Pinpoint the cell where the given text exists, returning its (x, y) midpoint coordinate. 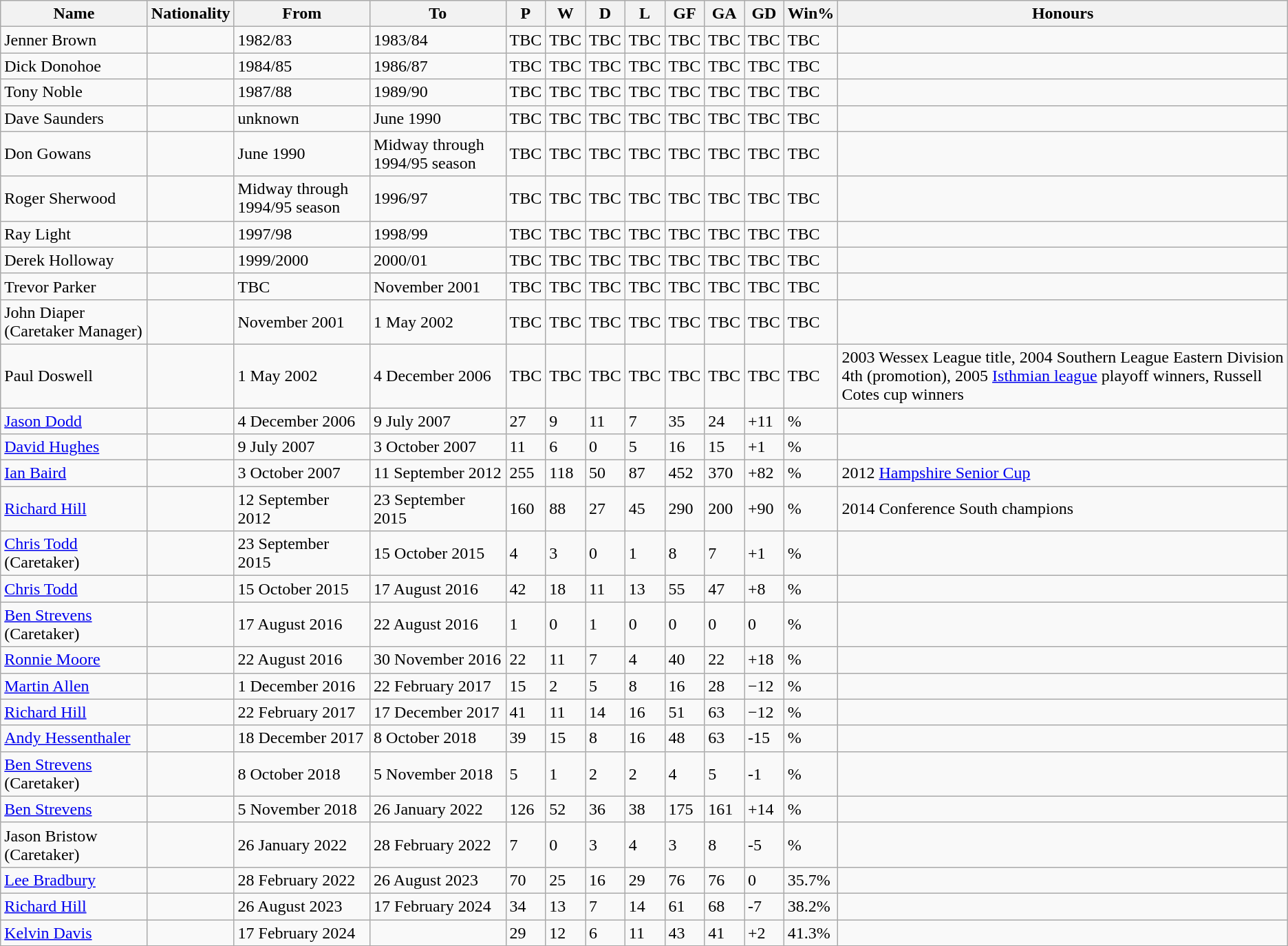
2003 Wessex League title, 2004 Southern League Eastern Division 4th (promotion), 2005 Isthmian league playoff winners, Russell Cotes cup winners (1062, 376)
John Diaper (Caretaker Manager) (74, 322)
255 (526, 473)
70 (526, 880)
-1 (764, 773)
52 (566, 809)
Kelvin Davis (74, 932)
55 (685, 589)
Name (74, 14)
D (605, 14)
+18 (764, 660)
161 (724, 809)
35 (685, 420)
452 (685, 473)
1999/2000 (302, 260)
88 (566, 509)
41.3% (811, 932)
1982/83 (302, 40)
28 (724, 686)
45 (645, 509)
30 November 2016 (438, 660)
1996/97 (438, 198)
18 (566, 589)
1986/87 (438, 66)
370 (724, 473)
12 September 2012 (302, 509)
68 (724, 906)
35.7% (811, 880)
Chris Todd (74, 589)
Win% (811, 14)
36 (605, 809)
1989/90 (438, 92)
W (566, 14)
Lee Bradbury (74, 880)
1983/84 (438, 40)
2012 Hampshire Senior Cup (1062, 473)
38 (645, 809)
Nationality (191, 14)
+14 (764, 809)
Tony Noble (74, 92)
87 (645, 473)
1 December 2016 (302, 686)
25 (566, 880)
42 (526, 589)
GA (724, 14)
unknown (302, 118)
Derek Holloway (74, 260)
+11 (764, 420)
Paul Doswell (74, 376)
Trevor Parker (74, 286)
Ben Strevens (74, 809)
118 (566, 473)
43 (685, 932)
P (526, 14)
Dave Saunders (74, 118)
Ray Light (74, 234)
39 (526, 738)
50 (605, 473)
GD (764, 14)
11 September 2012 (438, 473)
-5 (764, 845)
Honours (1062, 14)
12 (566, 932)
+2 (764, 932)
Andy Hessenthaler (74, 738)
+8 (764, 589)
-15 (764, 738)
160 (526, 509)
38.2% (811, 906)
51 (685, 712)
48 (685, 738)
1998/99 (438, 234)
34 (526, 906)
18 December 2017 (302, 738)
9 (566, 420)
Roger Sherwood (74, 198)
24 (724, 420)
17 December 2017 (438, 712)
Jason Dodd (74, 420)
Don Gowans (74, 154)
L (645, 14)
290 (685, 509)
From (302, 14)
GF (685, 14)
1984/85 (302, 66)
Jenner Brown (74, 40)
+90 (764, 509)
61 (685, 906)
+82 (764, 473)
-7 (764, 906)
David Hughes (74, 447)
200 (724, 509)
Chris Todd (Caretaker) (74, 553)
40 (685, 660)
175 (685, 809)
Martin Allen (74, 686)
Dick Donohoe (74, 66)
1987/88 (302, 92)
2014 Conference South champions (1062, 509)
To (438, 14)
Jason Bristow (Caretaker) (74, 845)
47 (724, 589)
1997/98 (302, 234)
126 (526, 809)
2000/01 (438, 260)
Ian Baird (74, 473)
Ronnie Moore (74, 660)
